Capture the cell that displays the provided text and extract its (x, y) central coordinate. 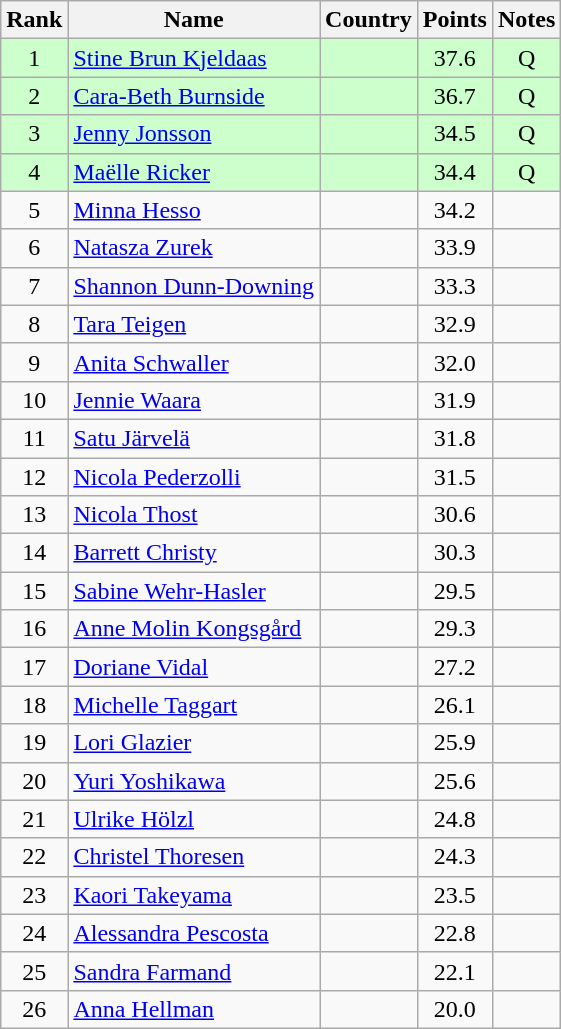
Shannon Dunn-Downing (194, 286)
22 (34, 857)
23.5 (454, 895)
34.5 (454, 134)
Maëlle Ricker (194, 172)
26 (34, 1009)
7 (34, 286)
Ulrike Hölzl (194, 819)
6 (34, 248)
15 (34, 591)
Doriane Vidal (194, 667)
20 (34, 781)
Jenny Jonsson (194, 134)
31.5 (454, 477)
Points (454, 20)
37.6 (454, 58)
20.0 (454, 1009)
Nicola Thost (194, 515)
36.7 (454, 96)
3 (34, 134)
12 (34, 477)
11 (34, 438)
Tara Teigen (194, 324)
22.1 (454, 971)
Stine Brun Kjeldaas (194, 58)
Anna Hellman (194, 1009)
34.4 (454, 172)
10 (34, 400)
4 (34, 172)
Alessandra Pescosta (194, 933)
Cara-Beth Burnside (194, 96)
16 (34, 629)
21 (34, 819)
34.2 (454, 210)
Lori Glazier (194, 743)
17 (34, 667)
5 (34, 210)
31.9 (454, 400)
2 (34, 96)
Satu Järvelä (194, 438)
31.8 (454, 438)
1 (34, 58)
Sandra Farmand (194, 971)
32.0 (454, 362)
Yuri Yoshikawa (194, 781)
23 (34, 895)
25.6 (454, 781)
Rank (34, 20)
33.3 (454, 286)
Michelle Taggart (194, 705)
13 (34, 515)
Anita Schwaller (194, 362)
24 (34, 933)
29.3 (454, 629)
30.3 (454, 553)
14 (34, 553)
27.2 (454, 667)
25 (34, 971)
9 (34, 362)
Anne Molin Kongsgård (194, 629)
Country (369, 20)
29.5 (454, 591)
19 (34, 743)
8 (34, 324)
18 (34, 705)
30.6 (454, 515)
33.9 (454, 248)
Nicola Pederzolli (194, 477)
Barrett Christy (194, 553)
Sabine Wehr-Hasler (194, 591)
24.8 (454, 819)
Notes (526, 20)
22.8 (454, 933)
25.9 (454, 743)
24.3 (454, 857)
Kaori Takeyama (194, 895)
Christel Thoresen (194, 857)
Natasza Zurek (194, 248)
Jennie Waara (194, 400)
Minna Hesso (194, 210)
32.9 (454, 324)
Name (194, 20)
26.1 (454, 705)
